Capture the cell that displays the provided text and extract its (X, Y) central coordinate. 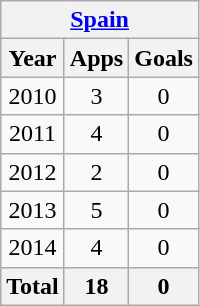
Year (33, 58)
3 (96, 96)
Goals (164, 58)
18 (96, 286)
Spain (100, 20)
2014 (33, 248)
2013 (33, 210)
2 (96, 172)
2012 (33, 172)
Total (33, 286)
2010 (33, 96)
Apps (96, 58)
2011 (33, 134)
5 (96, 210)
